Determine the (x, y) coordinate at the center of the cell enclosing the given text.  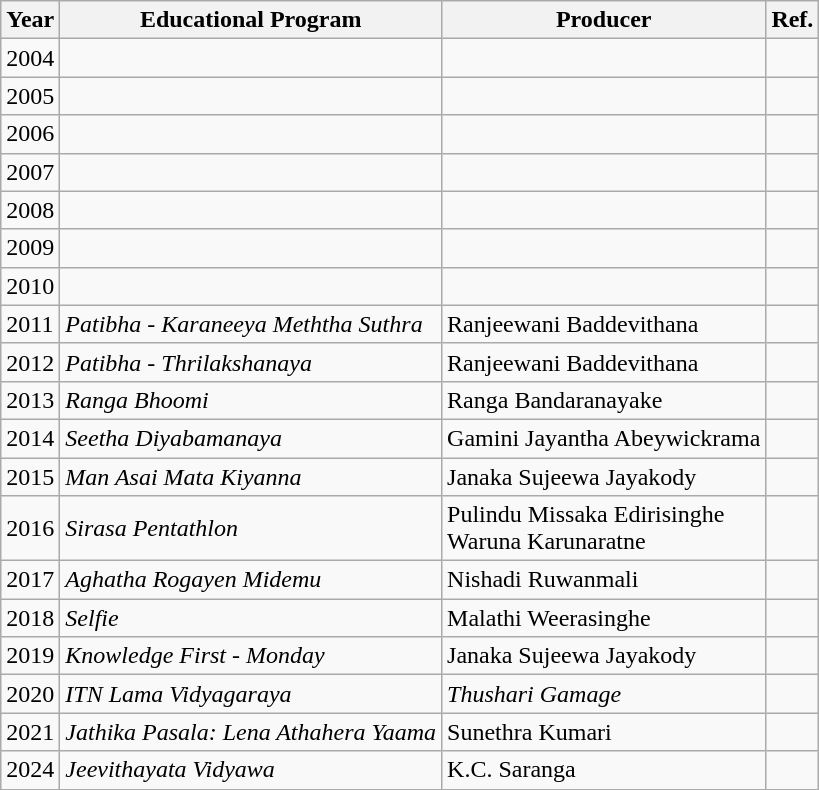
2005 (30, 96)
Malathi Weerasinghe (604, 618)
2009 (30, 248)
Aghatha Rogayen Midemu (251, 580)
2007 (30, 172)
Year (30, 20)
2019 (30, 656)
2021 (30, 732)
Patibha - Thrilakshanaya (251, 362)
Sirasa Pentathlon (251, 528)
2015 (30, 477)
Sunethra Kumari (604, 732)
Gamini Jayantha Abeywickrama (604, 438)
2012 (30, 362)
Pulindu Missaka Edirisinghe Waruna Karunaratne (604, 528)
Ranga Bandaranayake (604, 400)
2016 (30, 528)
2006 (30, 134)
Selfie (251, 618)
2004 (30, 58)
Man Asai Mata Kiyanna (251, 477)
Nishadi Ruwanmali (604, 580)
2011 (30, 324)
K.C. Saranga (604, 770)
Patibha - Karaneeya Meththa Suthra (251, 324)
Knowledge First - Monday (251, 656)
2020 (30, 694)
Jathika Pasala: Lena Athahera Yaama (251, 732)
2018 (30, 618)
Ref. (792, 20)
Producer (604, 20)
Thushari Gamage (604, 694)
2013 (30, 400)
2014 (30, 438)
ITN Lama Vidyagaraya (251, 694)
2017 (30, 580)
Jeevithayata Vidyawa (251, 770)
Seetha Diyabamanaya (251, 438)
2010 (30, 286)
2024 (30, 770)
Educational Program (251, 20)
Ranga Bhoomi (251, 400)
2008 (30, 210)
